From the cell containing the given text, extract its center point as [x, y] coordinate. 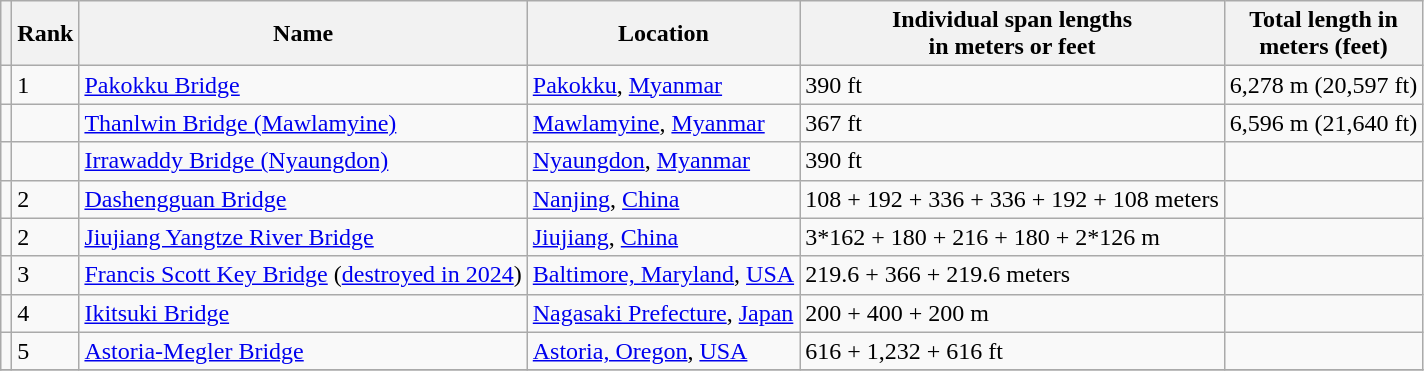
Pakokku, Myanmar [663, 85]
Individual span lengths in meters or feet [1012, 34]
Nanjing, China [663, 199]
Francis Scott Key Bridge (destroyed in 2024) [303, 275]
5 [46, 351]
367 ft [1012, 123]
108 + 192 + 336 + 336 + 192 + 108 meters [1012, 199]
Total length in meters (feet) [1323, 34]
3 [46, 275]
Astoria, Oregon, USA [663, 351]
Jiujiang Yangtze River Bridge [303, 237]
4 [46, 313]
616 + 1,232 + 616 ft [1012, 351]
219.6 + 366 + 219.6 meters [1012, 275]
Mawlamyine, Myanmar [663, 123]
Ikitsuki Bridge [303, 313]
Thanlwin Bridge (Mawlamyine) [303, 123]
200 + 400 + 200 m [1012, 313]
Pakokku Bridge [303, 85]
Rank [46, 34]
Irrawaddy Bridge (Nyaungdon) [303, 161]
Nyaungdon, Myanmar [663, 161]
Nagasaki Prefecture, Japan [663, 313]
6,278 m (20,597 ft) [1323, 85]
Location [663, 34]
1 [46, 85]
Dashengguan Bridge [303, 199]
Jiujiang, China [663, 237]
Name [303, 34]
Baltimore, Maryland, USA [663, 275]
Astoria-Megler Bridge [303, 351]
6,596 m (21,640 ft) [1323, 123]
3*162 + 180 + 216 + 180 + 2*126 m [1012, 237]
